Provide the (x, y) coordinate of the cell's center where the given text is located.  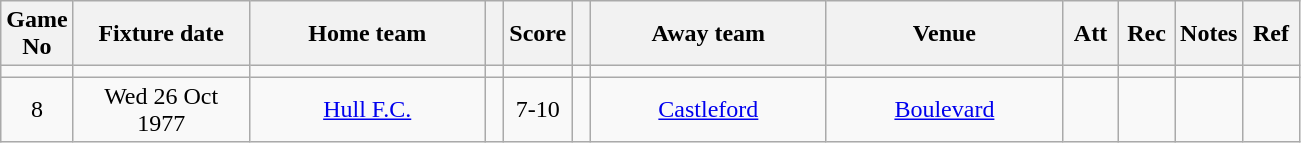
Hull F.C. (367, 110)
Ref (1271, 34)
Boulevard (944, 110)
Att (1090, 34)
8 (37, 110)
Fixture date (161, 34)
Rec (1147, 34)
7-10 (538, 110)
Notes (1209, 34)
Venue (944, 34)
Game No (37, 34)
Score (538, 34)
Castleford (708, 110)
Home team (367, 34)
Away team (708, 34)
Wed 26 Oct 1977 (161, 110)
